Capture the cell that displays the provided text and extract its (X, Y) central coordinate. 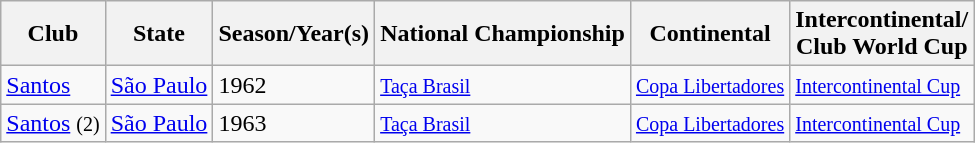
1963 (294, 123)
State (159, 34)
National Championship (503, 34)
Santos (53, 85)
Intercontinental/Club World Cup (882, 34)
1962 (294, 85)
Club (53, 34)
Season/Year(s) (294, 34)
Santos (2) (53, 123)
Continental (710, 34)
